Output the [x, y] coordinate of the center of the cell containing the given text.  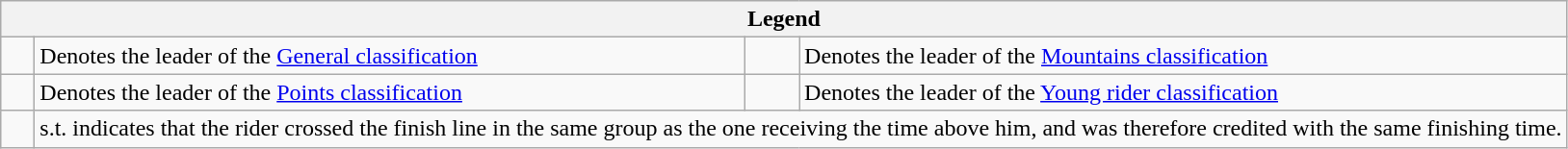
Legend [784, 19]
Denotes the leader of the Young rider classification [1184, 92]
Denotes the leader of the General classification [390, 56]
Denotes the leader of the Points classification [390, 92]
Denotes the leader of the Mountains classification [1184, 56]
